Capture the cell that displays the provided text and extract its [x, y] central coordinate. 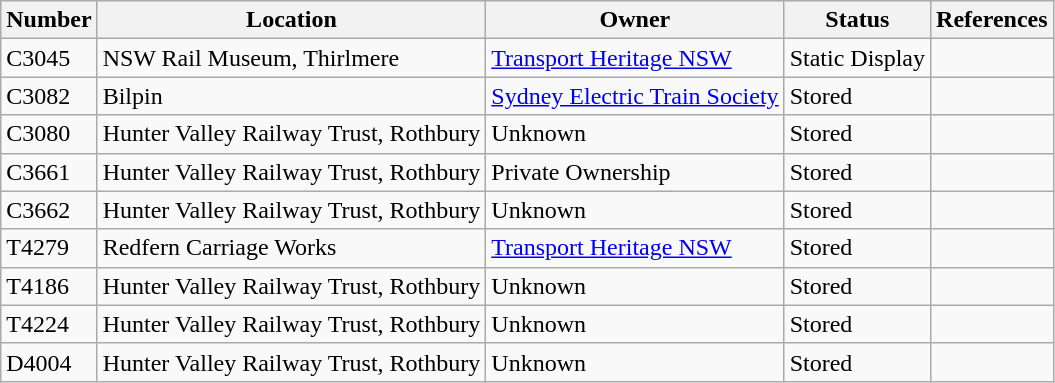
C3045 [49, 58]
Static Display [857, 58]
D4004 [49, 362]
Status [857, 20]
C3661 [49, 172]
NSW Rail Museum, Thirlmere [292, 58]
Redfern Carriage Works [292, 248]
C3662 [49, 210]
T4186 [49, 286]
References [992, 20]
C3080 [49, 134]
Location [292, 20]
Bilpin [292, 96]
Owner [635, 20]
Sydney Electric Train Society [635, 96]
Private Ownership [635, 172]
T4279 [49, 248]
Number [49, 20]
T4224 [49, 324]
C3082 [49, 96]
